Pinpoint the cell where the given text exists, returning its [X, Y] midpoint coordinate. 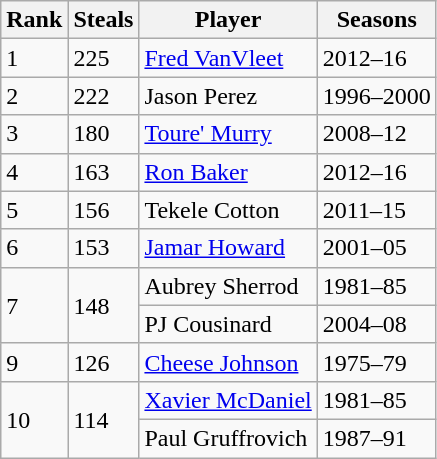
156 [104, 210]
1 [34, 58]
222 [104, 96]
2008–12 [376, 134]
163 [104, 172]
5 [34, 210]
225 [104, 58]
3 [34, 134]
Rank [34, 20]
Aubrey Sherrod [228, 286]
7 [34, 305]
Toure' Murry [228, 134]
6 [34, 248]
1996–2000 [376, 96]
Ron Baker [228, 172]
153 [104, 248]
2004–08 [376, 324]
4 [34, 172]
148 [104, 305]
Seasons [376, 20]
1987–91 [376, 438]
10 [34, 419]
Cheese Johnson [228, 362]
Tekele Cotton [228, 210]
Player [228, 20]
180 [104, 134]
1975–79 [376, 362]
Jamar Howard [228, 248]
Steals [104, 20]
Jason Perez [228, 96]
2001–05 [376, 248]
Xavier McDaniel [228, 400]
114 [104, 419]
9 [34, 362]
PJ Cousinard [228, 324]
2011–15 [376, 210]
2 [34, 96]
Fred VanVleet [228, 58]
126 [104, 362]
Paul Gruffrovich [228, 438]
